Provide the [x, y] coordinate of the cell's center where the given text is located.  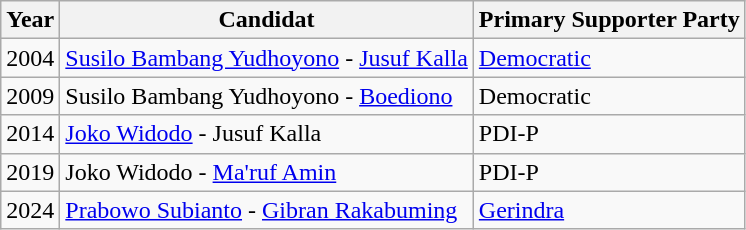
Year [30, 20]
Joko Widodo - Jusuf Kalla [267, 134]
Primary Supporter Party [609, 20]
Joko Widodo - Ma'ruf Amin [267, 172]
2024 [30, 210]
Susilo Bambang Yudhoyono - Jusuf Kalla [267, 58]
Susilo Bambang Yudhoyono - Boediono [267, 96]
2019 [30, 172]
Gerindra [609, 210]
2004 [30, 58]
Prabowo Subianto - Gibran Rakabuming [267, 210]
2014 [30, 134]
Candidat [267, 20]
2009 [30, 96]
